Return the (X, Y) coordinate for the center point of the cell that contains the specified text.  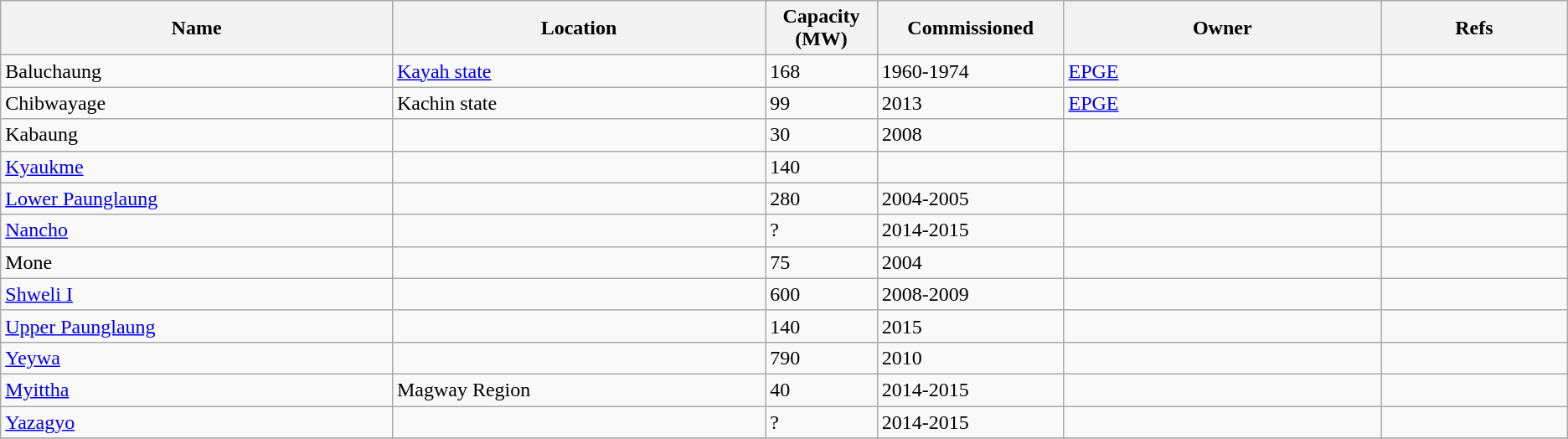
Yazagyo (197, 421)
600 (822, 294)
2004 (970, 262)
280 (822, 199)
Magway Region (578, 390)
Location (578, 28)
Kyaukme (197, 167)
790 (822, 358)
168 (822, 71)
Shweli I (197, 294)
99 (822, 103)
Kabaung (197, 135)
Mone (197, 262)
30 (822, 135)
2015 (970, 326)
40 (822, 390)
Chibwayage (197, 103)
2010 (970, 358)
Capacity (MW) (822, 28)
Baluchaung (197, 71)
Myittha (197, 390)
Kachin state (578, 103)
2004-2005 (970, 199)
2013 (970, 103)
2008-2009 (970, 294)
Commissioned (970, 28)
Refs (1474, 28)
Upper Paunglaung (197, 326)
2008 (970, 135)
75 (822, 262)
Lower Paunglaung (197, 199)
Yeywa (197, 358)
Kayah state (578, 71)
Owner (1223, 28)
1960-1974 (970, 71)
Nancho (197, 230)
Name (197, 28)
